Extract the (X, Y) coordinate from the center of the cell holding the provided text.  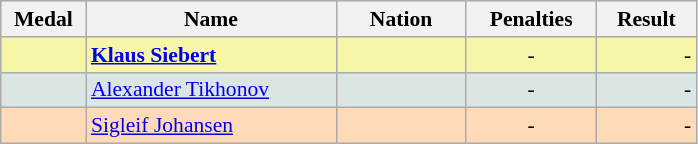
Sigleif Johansen (211, 126)
Nation (401, 19)
Alexander Tikhonov (211, 90)
Medal (44, 19)
Klaus Siebert (211, 55)
Penalties (531, 19)
Result (646, 19)
Name (211, 19)
